For the text-containing cell, return its midpoint in [X, Y] coordinate format. 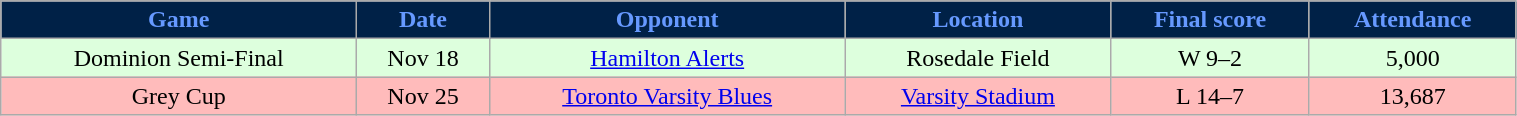
L 14–7 [1210, 96]
Nov 18 [424, 58]
Rosedale Field [978, 58]
Grey Cup [179, 96]
Opponent [667, 20]
Final score [1210, 20]
W 9–2 [1210, 58]
13,687 [1412, 96]
Varsity Stadium [978, 96]
5,000 [1412, 58]
Game [179, 20]
Attendance [1412, 20]
Toronto Varsity Blues [667, 96]
Nov 25 [424, 96]
Location [978, 20]
Date [424, 20]
Dominion Semi-Final [179, 58]
Hamilton Alerts [667, 58]
